Provide the [X, Y] coordinate of the cell's center where the given text is located.  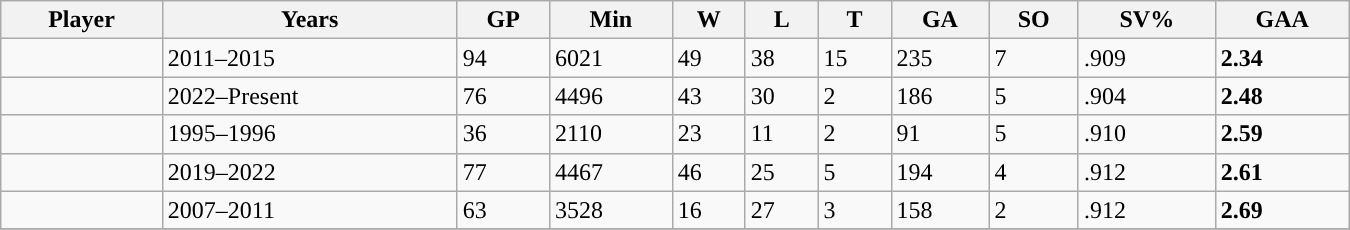
186 [940, 96]
25 [782, 172]
T [854, 20]
.910 [1146, 134]
2.69 [1282, 210]
63 [503, 210]
Player [82, 20]
3 [854, 210]
GA [940, 20]
27 [782, 210]
SO [1034, 20]
2110 [610, 134]
SV% [1146, 20]
.909 [1146, 58]
43 [708, 96]
Years [310, 20]
23 [708, 134]
Min [610, 20]
.904 [1146, 96]
158 [940, 210]
W [708, 20]
4496 [610, 96]
L [782, 20]
GP [503, 20]
15 [854, 58]
GAA [1282, 20]
7 [1034, 58]
11 [782, 134]
46 [708, 172]
30 [782, 96]
2022–Present [310, 96]
91 [940, 134]
77 [503, 172]
2007–2011 [310, 210]
2.59 [1282, 134]
38 [782, 58]
94 [503, 58]
1995–1996 [310, 134]
16 [708, 210]
2019–2022 [310, 172]
4 [1034, 172]
235 [940, 58]
194 [940, 172]
2011–2015 [310, 58]
2.34 [1282, 58]
2.61 [1282, 172]
36 [503, 134]
2.48 [1282, 96]
4467 [610, 172]
49 [708, 58]
76 [503, 96]
3528 [610, 210]
6021 [610, 58]
